Extract the (x, y) coordinate from the center of the cell holding the provided text.  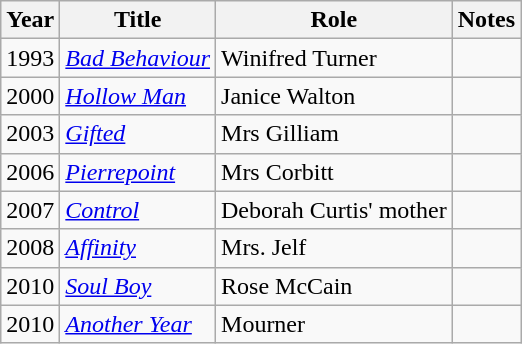
Control (138, 210)
Hollow Man (138, 96)
2003 (30, 134)
Year (30, 20)
2008 (30, 248)
Soul Boy (138, 286)
Affinity (138, 248)
Notes (486, 20)
Bad Behaviour (138, 58)
Pierrepoint (138, 172)
2000 (30, 96)
1993 (30, 58)
Role (334, 20)
Title (138, 20)
Mrs Corbitt (334, 172)
Rose McCain (334, 286)
Janice Walton (334, 96)
2007 (30, 210)
Another Year (138, 324)
Mrs Gilliam (334, 134)
Mrs. Jelf (334, 248)
Deborah Curtis' mother (334, 210)
Winifred Turner (334, 58)
Mourner (334, 324)
2006 (30, 172)
Gifted (138, 134)
